Search for the cell housing the specified text and yield its (x, y) center coordinate. 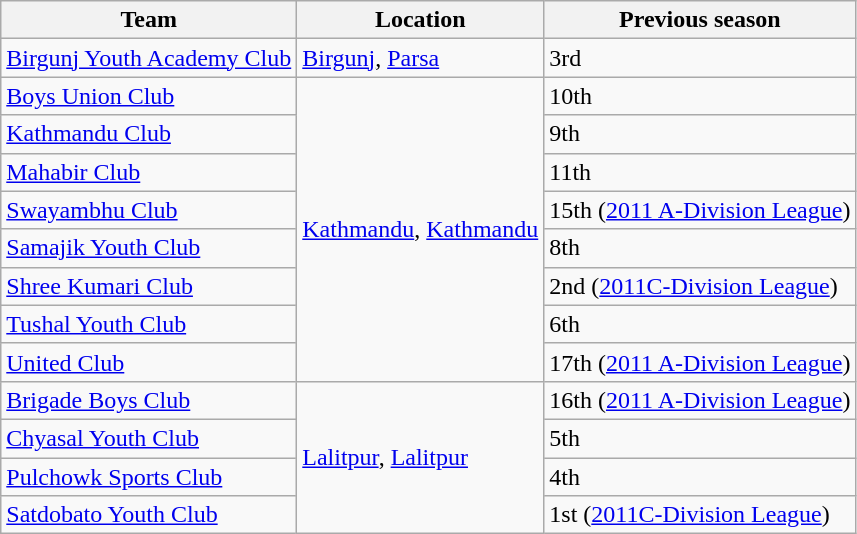
Location (420, 20)
Lalitpur, Lalitpur (420, 457)
8th (700, 248)
Kathmandu Club (149, 134)
15th (2011 A-Division League) (700, 210)
Boys Union Club (149, 96)
Samajik Youth Club (149, 248)
Birgunj, Parsa (420, 58)
3rd (700, 58)
Brigade Boys Club (149, 400)
1st (2011C-Division League) (700, 515)
Tushal Youth Club (149, 324)
Swayambhu Club (149, 210)
4th (700, 477)
Chyasal Youth Club (149, 438)
6th (700, 324)
5th (700, 438)
Shree Kumari Club (149, 286)
Mahabir Club (149, 172)
9th (700, 134)
Satdobato Youth Club (149, 515)
16th (2011 A-Division League) (700, 400)
2nd (2011C-Division League) (700, 286)
10th (700, 96)
United Club (149, 362)
Team (149, 20)
Birgunj Youth Academy Club (149, 58)
Pulchowk Sports Club (149, 477)
17th (2011 A-Division League) (700, 362)
11th (700, 172)
Previous season (700, 20)
Kathmandu, Kathmandu (420, 229)
